Determine the (x, y) coordinate at the center of the cell enclosing the given text.  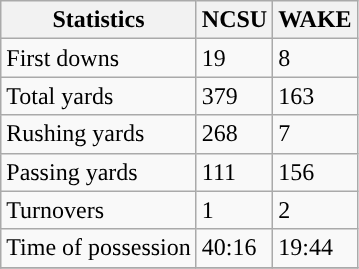
Time of possession (99, 248)
2 (315, 210)
19 (234, 58)
Total yards (99, 96)
40:16 (234, 248)
268 (234, 134)
WAKE (315, 20)
Passing yards (99, 172)
7 (315, 134)
8 (315, 58)
163 (315, 96)
NCSU (234, 20)
Statistics (99, 20)
19:44 (315, 248)
Turnovers (99, 210)
1 (234, 210)
156 (315, 172)
379 (234, 96)
First downs (99, 58)
Rushing yards (99, 134)
111 (234, 172)
